Capture the cell that displays the provided text and extract its (X, Y) central coordinate. 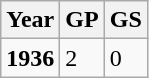
0 (126, 58)
GS (126, 20)
1936 (30, 58)
Year (30, 20)
GP (82, 20)
2 (82, 58)
